Provide the [x, y] coordinate of the cell's center where the given text is located.  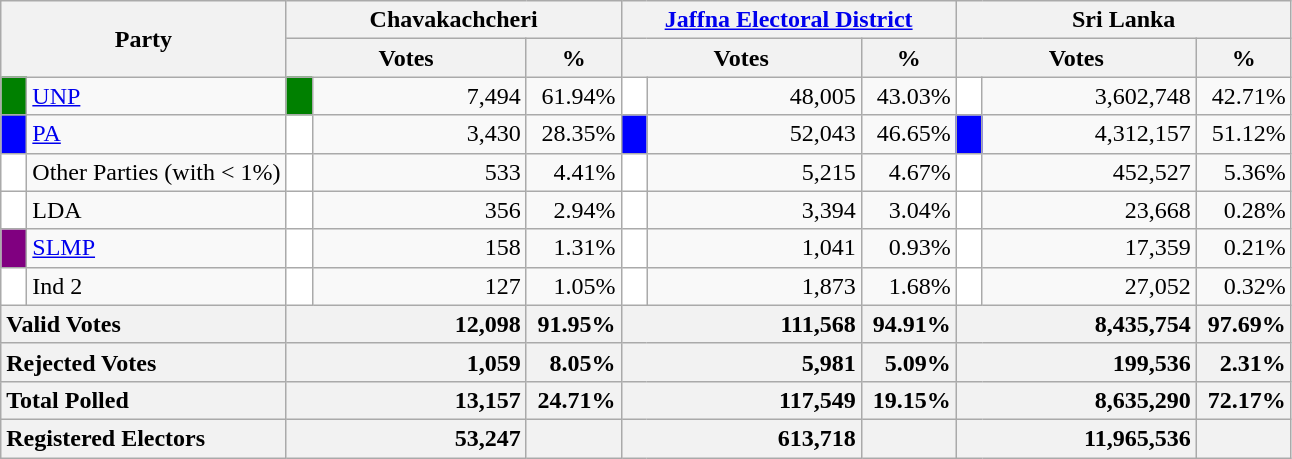
0.93% [908, 248]
452,527 [1089, 172]
4,312,157 [1089, 134]
127 [419, 286]
97.69% [1244, 324]
61.94% [574, 96]
0.28% [1244, 210]
3,430 [419, 134]
5,215 [754, 172]
48,005 [754, 96]
1.68% [908, 286]
SLMP [156, 248]
356 [419, 210]
Party [144, 39]
91.95% [574, 324]
158 [419, 248]
52,043 [754, 134]
PA [156, 134]
4.41% [574, 172]
4.67% [908, 172]
1.31% [574, 248]
Other Parties (with < 1%) [156, 172]
13,157 [406, 400]
43.03% [908, 96]
Rejected Votes [144, 362]
1.05% [574, 286]
46.65% [908, 134]
1,041 [754, 248]
24.71% [574, 400]
Total Polled [144, 400]
Ind 2 [156, 286]
3.04% [908, 210]
LDA [156, 210]
8,435,754 [1076, 324]
Jaffna Electoral District [788, 20]
533 [419, 172]
117,549 [741, 400]
72.17% [1244, 400]
42.71% [1244, 96]
27,052 [1089, 286]
5.36% [1244, 172]
613,718 [741, 438]
8.05% [574, 362]
23,668 [1089, 210]
5,981 [741, 362]
3,394 [754, 210]
5.09% [908, 362]
UNP [156, 96]
Registered Electors [144, 438]
8,635,290 [1076, 400]
53,247 [406, 438]
Sri Lanka [1124, 20]
3,602,748 [1089, 96]
2.94% [574, 210]
Valid Votes [144, 324]
11,965,536 [1076, 438]
Chavakachcheri [454, 20]
28.35% [574, 134]
0.21% [1244, 248]
19.15% [908, 400]
2.31% [1244, 362]
1,873 [754, 286]
51.12% [1244, 134]
7,494 [419, 96]
0.32% [1244, 286]
199,536 [1076, 362]
111,568 [741, 324]
1,059 [406, 362]
12,098 [406, 324]
94.91% [908, 324]
17,359 [1089, 248]
